For the text-containing cell, return its midpoint in [X, Y] coordinate format. 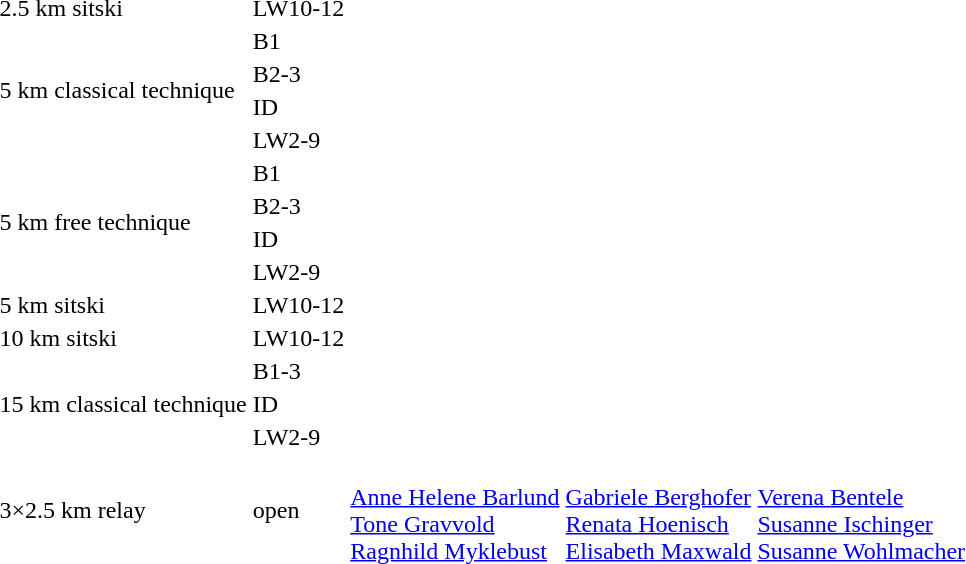
B1-3 [298, 371]
